Provide the (x, y) coordinate of the cell's center where the given text is located.  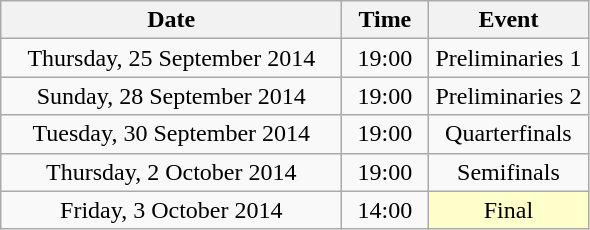
Sunday, 28 September 2014 (172, 96)
Date (172, 20)
Semifinals (508, 172)
14:00 (385, 210)
Thursday, 25 September 2014 (172, 58)
Final (508, 210)
Preliminaries 1 (508, 58)
Preliminaries 2 (508, 96)
Event (508, 20)
Thursday, 2 October 2014 (172, 172)
Tuesday, 30 September 2014 (172, 134)
Friday, 3 October 2014 (172, 210)
Quarterfinals (508, 134)
Time (385, 20)
